Extract the [x, y] coordinate from the center of the cell holding the provided text.  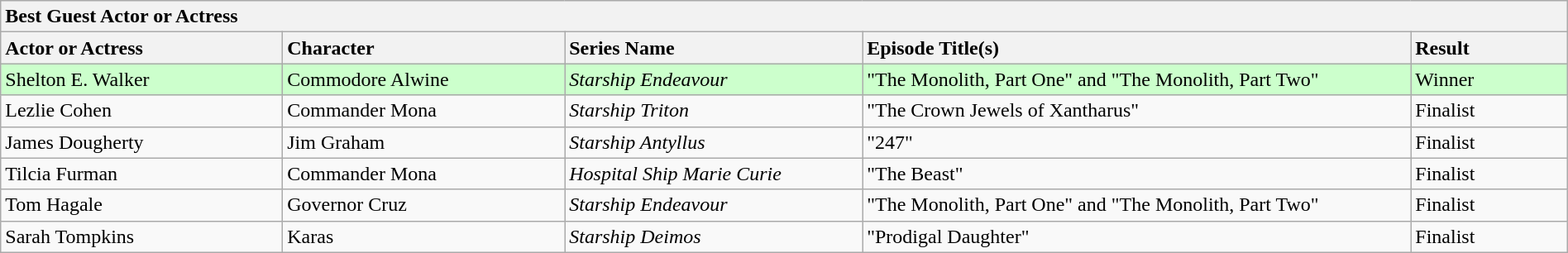
"247" [1136, 142]
"The Crown Jewels of Xantharus" [1136, 111]
Character [423, 48]
"Prodigal Daughter" [1136, 236]
"The Beast" [1136, 174]
Result [1489, 48]
Tom Hagale [142, 205]
James Dougherty [142, 142]
Shelton E. Walker [142, 79]
Starship Antyllus [714, 142]
Episode Title(s) [1136, 48]
Winner [1489, 79]
Best Guest Actor or Actress [784, 17]
Karas [423, 236]
Hospital Ship Marie Curie [714, 174]
Tilcia Furman [142, 174]
Lezlie Cohen [142, 111]
Actor or Actress [142, 48]
Governor Cruz [423, 205]
Series Name [714, 48]
Sarah Tompkins [142, 236]
Starship Deimos [714, 236]
Jim Graham [423, 142]
Commodore Alwine [423, 79]
Starship Triton [714, 111]
